Locate the cell with the specified text and output its (x, y) center coordinate. 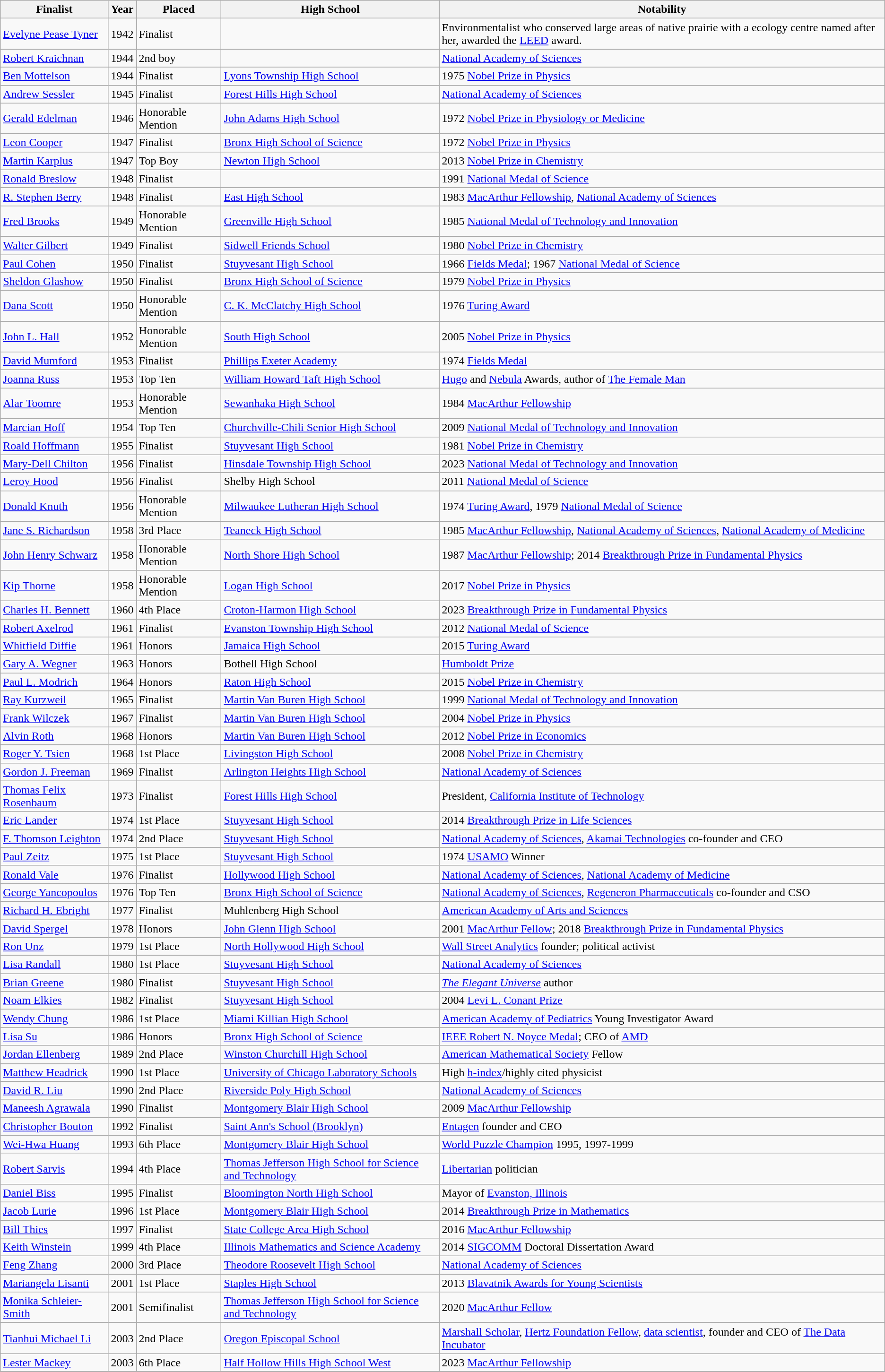
David Mumford (54, 361)
Muhlenberg High School (330, 910)
Mariangela Lisanti (54, 1283)
1976 Turing Award (662, 306)
Bloomington North High School (330, 1193)
Robert Axelrod (54, 628)
David R. Liu (54, 1090)
1975 Nobel Prize in Physics (662, 76)
President, California Institute of Technology (662, 796)
Croton-Harmon High School (330, 610)
Paul Cohen (54, 263)
Lisa Su (54, 1036)
1969 (122, 772)
Environmentalist who conserved large areas of native prairie with a ecology centre named after her, awarded the LEED award. (662, 34)
1989 (122, 1054)
2000 (122, 1265)
2009 National Medal of Technology and Innovation (662, 428)
Phillips Exeter Academy (330, 361)
Paul L. Modrich (54, 682)
Jamaica High School (330, 646)
Libertarian politician (662, 1168)
Martin Karplus (54, 161)
1992 (122, 1126)
High School (330, 9)
Eric Lander (54, 820)
C. K. McClatchy High School (330, 306)
Churchville-Chili Senior High School (330, 428)
Ronald Breslow (54, 179)
Year (122, 9)
Richard H. Ebright (54, 910)
F. Thomson Leighton (54, 838)
Mary-Dell Chilton (54, 464)
Ron Unz (54, 947)
Ben Mottelson (54, 76)
Jane S. Richardson (54, 530)
1942 (122, 34)
1945 (122, 94)
Evanston Township High School (330, 628)
George Yancopoulos (54, 892)
Oregon Episcopal School (330, 1338)
Newton High School (330, 161)
Logan High School (330, 585)
John Henry Schwarz (54, 555)
World Puzzle Champion 1995, 1997-1999 (662, 1144)
1996 (122, 1211)
Ronald Vale (54, 874)
Charles H. Bennett (54, 610)
East High School (330, 197)
William Howard Taft High School (330, 379)
Top Boy (179, 161)
2014 SIGCOMM Doctoral Dissertation Award (662, 1247)
Gordon J. Freeman (54, 772)
Joanna Russ (54, 379)
Dana Scott (54, 306)
Tianhui Michael Li (54, 1338)
R. Stephen Berry (54, 197)
1973 (122, 796)
Semifinalist (179, 1307)
Ray Kurzweil (54, 700)
2023 Breakthrough Prize in Fundamental Physics (662, 610)
Whitfield Diffie (54, 646)
John L. Hall (54, 337)
Hollywood High School (330, 874)
Fred Brooks (54, 221)
2015 Turing Award (662, 646)
2004 Nobel Prize in Physics (662, 718)
Greenville High School (330, 221)
1985 National Medal of Technology and Innovation (662, 221)
Hugo and Nebula Awards, author of The Female Man (662, 379)
1977 (122, 910)
Wendy Chung (54, 1018)
Arlington Heights High School (330, 772)
The Elegant Universe author (662, 983)
1999 (122, 1247)
2016 MacArthur Fellowship (662, 1229)
Wall Street Analytics founder; political activist (662, 947)
Gary A. Wegner (54, 664)
National Academy of Sciences, National Academy of Medicine (662, 874)
2012 Nobel Prize in Economics (662, 736)
1965 (122, 700)
2017 Nobel Prize in Physics (662, 585)
National Academy of Sciences, Regeneron Pharmaceuticals co-founder and CSO (662, 892)
Placed (179, 9)
Robert Sarvis (54, 1168)
1974 Fields Medal (662, 361)
2014 Breakthrough Prize in Life Sciences (662, 820)
Sidwell Friends School (330, 245)
North Hollywood High School (330, 947)
State College Area High School (330, 1229)
Sewanhaka High School (330, 404)
Illinois Mathematics and Science Academy (330, 1247)
2001 MacArthur Fellow; 2018 Breakthrough Prize in Fundamental Physics (662, 929)
Wei-Hwa Huang (54, 1144)
Evelyne Pease Tyner (54, 34)
2008 Nobel Prize in Chemistry (662, 754)
Monika Schleier-Smith (54, 1307)
American Academy of Arts and Sciences (662, 910)
Christopher Bouton (54, 1126)
Mayor of Evanston, Illinois (662, 1193)
Half Hollow Hills High School West (330, 1363)
1946 (122, 118)
1967 (122, 718)
North Shore High School (330, 555)
Lester Mackey (54, 1363)
1952 (122, 337)
Marcian Hoff (54, 428)
2013 Blavatnik Awards for Young Scientists (662, 1283)
1979 (122, 947)
2013 Nobel Prize in Chemistry (662, 161)
1974 Turing Award, 1979 National Medal of Science (662, 506)
1991 National Medal of Science (662, 179)
1954 (122, 428)
Entagen founder and CEO (662, 1126)
Andrew Sessler (54, 94)
1966 Fields Medal; 1967 National Medal of Science (662, 263)
2012 National Medal of Science (662, 628)
Theodore Roosevelt High School (330, 1265)
Maneesh Agrawala (54, 1108)
2009 MacArthur Fellowship (662, 1108)
Milwaukee Lutheran High School (330, 506)
Bothell High School (330, 664)
Staples High School (330, 1283)
Bill Thies (54, 1229)
University of Chicago Laboratory Schools (330, 1072)
1987 MacArthur Fellowship; 2014 Breakthrough Prize in Fundamental Physics (662, 555)
Brian Greene (54, 983)
2023 MacArthur Fellowship (662, 1363)
1983 MacArthur Fellowship, National Academy of Sciences (662, 197)
Riverside Poly High School (330, 1090)
Marshall Scholar, Hertz Foundation Fellow, data scientist, founder and CEO of The Data Incubator (662, 1338)
Roald Hoffmann (54, 446)
Gerald Edelman (54, 118)
1955 (122, 446)
1975 (122, 856)
American Academy of Pediatrics Young Investigator Award (662, 1018)
Frank Wilczek (54, 718)
American Mathematical Society Fellow (662, 1054)
Walter Gilbert (54, 245)
Leon Cooper (54, 143)
Keith Winstein (54, 1247)
1982 (122, 1001)
1978 (122, 929)
Winston Churchill High School (330, 1054)
1972 Nobel Prize in Physiology or Medicine (662, 118)
Robert Kraichnan (54, 58)
1995 (122, 1193)
1984 MacArthur Fellowship (662, 404)
Matthew Headrick (54, 1072)
2005 Nobel Prize in Physics (662, 337)
1974 USAMO Winner (662, 856)
Livingston High School (330, 754)
Donald Knuth (54, 506)
1994 (122, 1168)
Noam Elkies (54, 1001)
1979 Nobel Prize in Physics (662, 282)
2015 Nobel Prize in Chemistry (662, 682)
1963 (122, 664)
Feng Zhang (54, 1265)
Sheldon Glashow (54, 282)
Teaneck High School (330, 530)
IEEE Robert N. Noyce Medal; CEO of AMD (662, 1036)
Jacob Lurie (54, 1211)
Kip Thorne (54, 585)
National Academy of Sciences, Akamai Technologies co-founder and CEO (662, 838)
John Adams High School (330, 118)
Hinsdale Township High School (330, 464)
David Spergel (54, 929)
High h-index/highly cited physicist (662, 1072)
Notability (662, 9)
Roger Y. Tsien (54, 754)
1981 Nobel Prize in Chemistry (662, 446)
2014 Breakthrough Prize in Mathematics (662, 1211)
Jordan Ellenberg (54, 1054)
Miami Killian High School (330, 1018)
Alvin Roth (54, 736)
Daniel Biss (54, 1193)
2nd boy (179, 58)
2023 National Medal of Technology and Innovation (662, 464)
1985 MacArthur Fellowship, National Academy of Sciences, National Academy of Medicine (662, 530)
2011 National Medal of Science (662, 482)
Alar Toomre (54, 404)
Thomas Felix Rosenbaum (54, 796)
1964 (122, 682)
Raton High School (330, 682)
Humboldt Prize (662, 664)
1993 (122, 1144)
Lyons Township High School (330, 76)
1980 Nobel Prize in Chemistry (662, 245)
Shelby High School (330, 482)
Leroy Hood (54, 482)
1972 Nobel Prize in Physics (662, 143)
Paul Zeitz (54, 856)
Saint Ann's School (Brooklyn) (330, 1126)
1960 (122, 610)
1997 (122, 1229)
Lisa Randall (54, 965)
1999 National Medal of Technology and Innovation (662, 700)
John Glenn High School (330, 929)
South High School (330, 337)
2020 MacArthur Fellow (662, 1307)
2004 Levi L. Conant Prize (662, 1001)
